Locate the cell with the specified text and output its (X, Y) center coordinate. 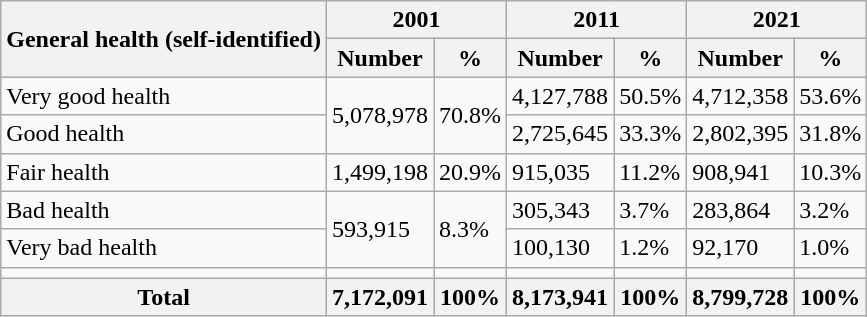
3.7% (650, 210)
2001 (416, 20)
8.3% (470, 229)
8,799,728 (740, 297)
4,127,788 (560, 96)
5,078,978 (380, 115)
915,035 (560, 172)
100,130 (560, 248)
8,173,941 (560, 297)
General health (self-identified) (164, 39)
11.2% (650, 172)
2,802,395 (740, 134)
33.3% (650, 134)
7,172,091 (380, 297)
2,725,645 (560, 134)
2021 (777, 20)
1,499,198 (380, 172)
908,941 (740, 172)
4,712,358 (740, 96)
593,915 (380, 229)
283,864 (740, 210)
70.8% (470, 115)
2011 (597, 20)
3.2% (830, 210)
92,170 (740, 248)
Total (164, 297)
Very good health (164, 96)
50.5% (650, 96)
20.9% (470, 172)
1.2% (650, 248)
Fair health (164, 172)
Very bad health (164, 248)
305,343 (560, 210)
Good health (164, 134)
1.0% (830, 248)
53.6% (830, 96)
10.3% (830, 172)
31.8% (830, 134)
Bad health (164, 210)
